Scan for the cell matching the given text and deliver its [X, Y] coordinate at center. 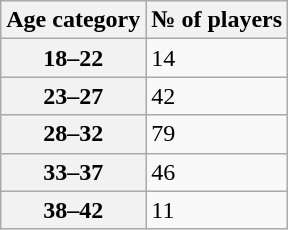
46 [217, 172]
Age category [74, 20]
23–27 [74, 96]
38–42 [74, 210]
42 [217, 96]
14 [217, 58]
18–22 [74, 58]
28–32 [74, 134]
33–37 [74, 172]
№ of players [217, 20]
79 [217, 134]
11 [217, 210]
